Identify which cell holds the provided text, then report its [X, Y] central coordinate. 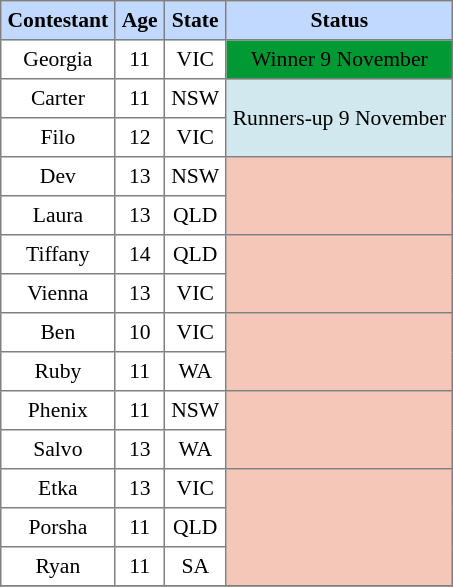
Contestant [58, 20]
Ben [58, 332]
Carter [58, 98]
SA [194, 566]
Runners-up 9 November [340, 118]
Winner 9 November [340, 60]
Salvo [58, 450]
State [194, 20]
Etka [58, 488]
14 [140, 254]
Ryan [58, 566]
12 [140, 138]
Phenix [58, 410]
Status [340, 20]
Ruby [58, 372]
Age [140, 20]
Porsha [58, 528]
Laura [58, 216]
Dev [58, 176]
Vienna [58, 294]
Tiffany [58, 254]
Filo [58, 138]
10 [140, 332]
Georgia [58, 60]
